Find where the given text appears and provide that cell's center as [x, y] coordinate. 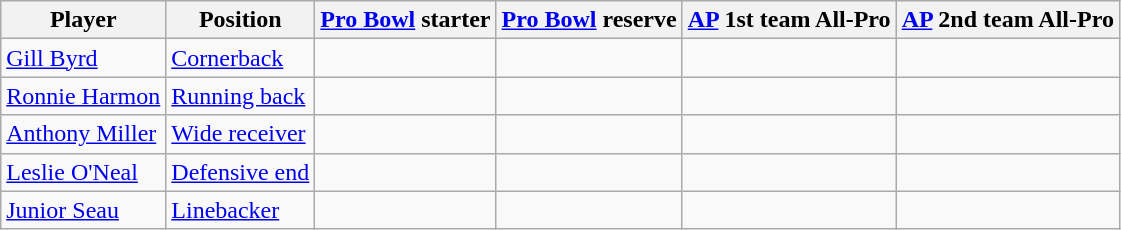
AP 2nd team All-Pro [1008, 20]
Defensive end [240, 172]
Pro Bowl starter [406, 20]
Linebacker [240, 210]
Wide receiver [240, 134]
Ronnie Harmon [84, 96]
Anthony Miller [84, 134]
Leslie O'Neal [84, 172]
Player [84, 20]
Gill Byrd [84, 58]
Position [240, 20]
Pro Bowl reserve [589, 20]
Junior Seau [84, 210]
Running back [240, 96]
AP 1st team All-Pro [789, 20]
Cornerback [240, 58]
